Provide the (X, Y) coordinate of the cell's center where the given text is located.  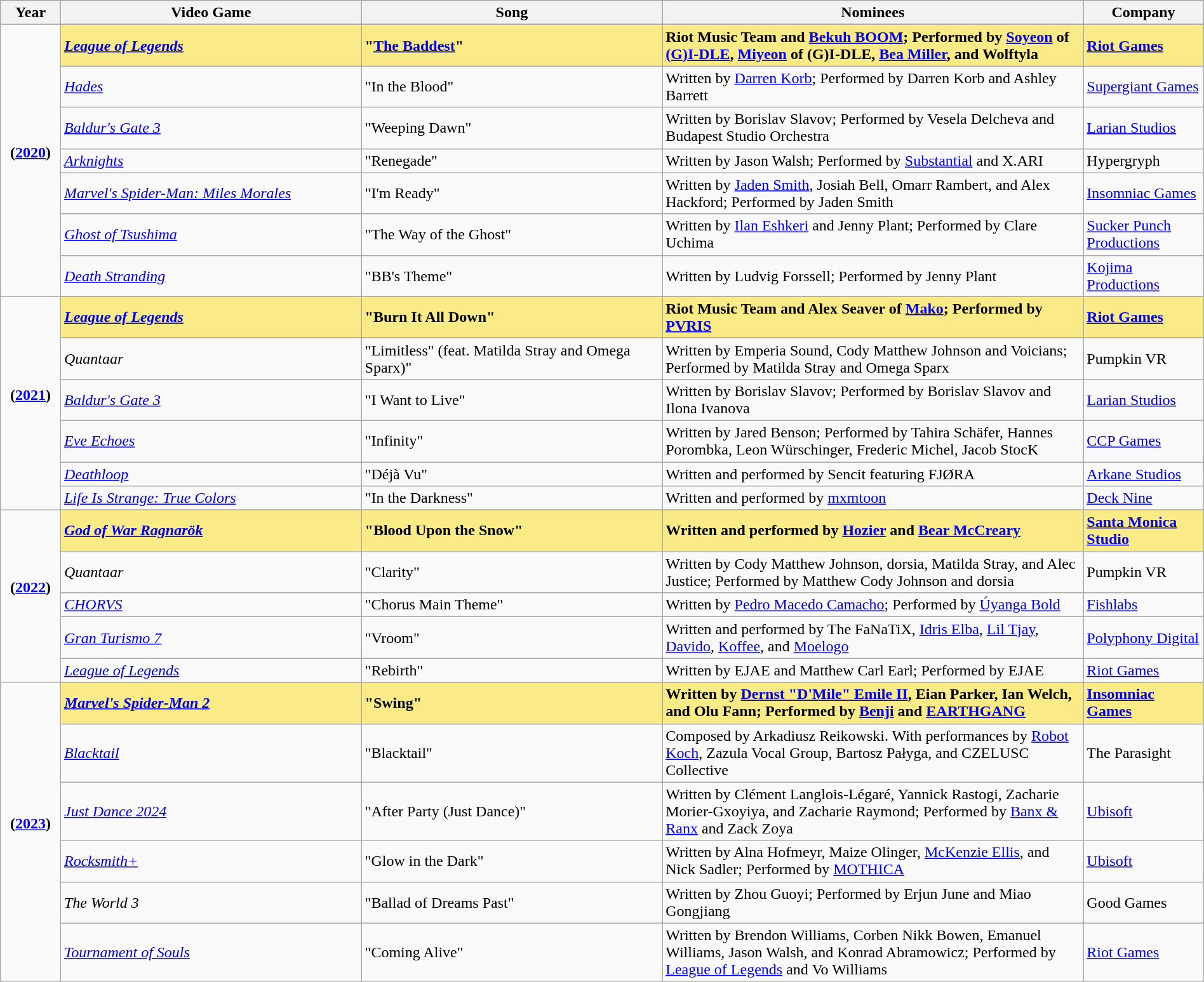
Deck Nine (1143, 498)
"The Baddest" (512, 46)
Written by Ludvig Forssell; Performed by Jenny Plant (873, 275)
Gran Turismo 7 (211, 637)
Written by Jason Walsh; Performed by Substantial and X.ARI (873, 161)
Written by Ilan Eshkeri and Jenny Plant; Performed by Clare Uchima (873, 235)
"Renegade" (512, 161)
Ghost of Tsushima (211, 235)
Santa Monica Studio (1143, 531)
Composed by Arkadiusz Reikowski. With performances by Robot Koch, Zazula Vocal Group, Bartosz Pałyga, and CZELUSC Collective (873, 753)
Written by Pedro Macedo Camacho; Performed by Úyanga Bold (873, 605)
"Weeping Dawn" (512, 128)
Written by Zhou Guoyi; Performed by Erjun June and Miao Gongjiang (873, 903)
Death Stranding (211, 275)
Arknights (211, 161)
"Glow in the Dark" (512, 861)
"Blood Upon the Snow" (512, 531)
Sucker Punch Productions (1143, 235)
"Chorus Main Theme" (512, 605)
Written and performed by Hozier and Bear McCreary (873, 531)
Supergiant Games (1143, 86)
Marvel's Spider-Man 2 (211, 703)
Hades (211, 86)
Written by Dernst "D'Mile" Emile II, Eian Parker, Ian Welch, and Olu Fann; Performed by Benji and EARTHGANG (873, 703)
Rocksmith+ (211, 861)
Company (1143, 13)
(2022) (30, 597)
Year (30, 13)
Written by EJAE and Matthew Carl Earl; Performed by EJAE (873, 670)
"Ballad of Dreams Past" (512, 903)
"Blacktail" (512, 753)
Song (512, 13)
"Swing" (512, 703)
The World 3 (211, 903)
(2021) (30, 403)
Just Dance 2024 (211, 811)
Riot Music Team and Alex Seaver of Mako; Performed by PVRIS (873, 317)
God of War Ragnarök (211, 531)
"Limitless" (feat. Matilda Stray and Omega Sparx)" (512, 358)
"Burn It All Down" (512, 317)
Blacktail (211, 753)
"I'm Ready" (512, 193)
Written by Darren Korb; Performed by Darren Korb and Ashley Barrett (873, 86)
Tournament of Souls (211, 952)
Kojima Productions (1143, 275)
Written by Alna Hofmeyr, Maize Olinger, McKenzie Ellis, and Nick Sadler; Performed by MOTHICA (873, 861)
Video Game (211, 13)
"Déjà Vu" (512, 474)
Arkane Studios (1143, 474)
"Rebirth" (512, 670)
Written and performed by mxmtoon (873, 498)
Hypergryph (1143, 161)
Written by Borislav Slavov; Performed by Borislav Slavov and Ilona Ivanova (873, 400)
"Coming Alive" (512, 952)
"After Party (Just Dance)" (512, 811)
Written by Jared Benson; Performed by Tahira Schäfer, Hannes Porombka, Leon Würschinger, Frederic Michel, Jacob StocK (873, 441)
Life Is Strange: True Colors (211, 498)
Eve Echoes (211, 441)
"I Want to Live" (512, 400)
Written by Borislav Slavov; Performed by Vesela Delcheva and Budapest Studio Orchestra (873, 128)
(2020) (30, 161)
"Vroom" (512, 637)
Fishlabs (1143, 605)
CCP Games (1143, 441)
"Clarity" (512, 573)
Written and performed by The FaNaTiX, Idris Elba, Lil Tjay, Davido, Koffee, and Moelogo (873, 637)
Written by Jaden Smith, Josiah Bell, Omarr Rambert, and Alex Hackford; Performed by Jaden Smith (873, 193)
Written and performed by Sencit featuring FJØRA (873, 474)
"BB's Theme" (512, 275)
Written by Emperia Sound, Cody Matthew Johnson and Voicians; Performed by Matilda Stray and Omega Sparx (873, 358)
Polyphony Digital (1143, 637)
Written by Clément Langlois-Légaré, Yannick Rastogi, Zacharie Morier-Gxoyiya, and Zacharie Raymond; Performed by Banx & Ranx and Zack Zoya (873, 811)
Good Games (1143, 903)
CHORVS (211, 605)
Marvel's Spider-Man: Miles Morales (211, 193)
Deathloop (211, 474)
Riot Music Team and Bekuh BOOM; Performed by Soyeon of (G)I-DLE, Miyeon of (G)I-DLE, Bea Miller, and Wolftyla (873, 46)
"Infinity" (512, 441)
The Parasight (1143, 753)
Nominees (873, 13)
"In the Darkness" (512, 498)
Written by Cody Matthew Johnson, dorsia, Matilda Stray, and Alec Justice; Performed by Matthew Cody Johnson and dorsia (873, 573)
"In the Blood" (512, 86)
Written by Brendon Williams, Corben Nikk Bowen, Emanuel Williams, Jason Walsh, and Konrad Abramowicz; Performed by League of Legends and Vo Williams (873, 952)
"The Way of the Ghost" (512, 235)
(2023) (30, 832)
